For the text-containing cell, return its midpoint in [x, y] coordinate format. 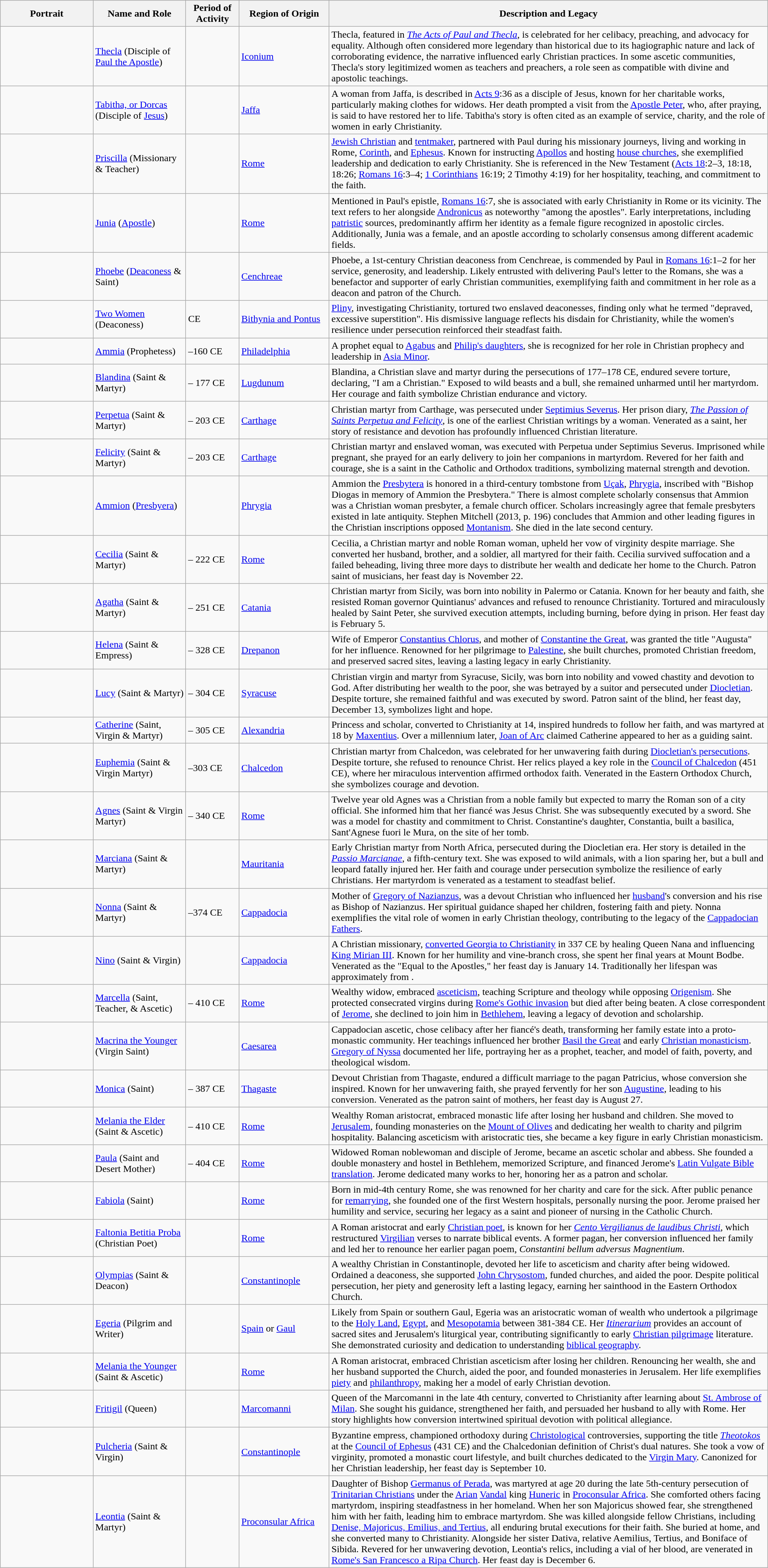
Phoebe (Deaconess & Saint) [139, 276]
Priscilla (Missionary & Teacher) [139, 164]
Mauritania [284, 864]
Blandina (Saint & Martyr) [139, 383]
Jaffa [284, 110]
Fabiola (Saint) [139, 1200]
Faltonia Betitia Proba (Christian Poet) [139, 1238]
Cecilia (Saint & Martyr) [139, 560]
Portrait [47, 14]
Fritigil (Queen) [139, 1409]
Description and Legacy [548, 14]
CE [212, 319]
– 222 CE [212, 560]
Caesarea [284, 1046]
Agnes (Saint & Virgin Martyr) [139, 816]
Junia (Apostle) [139, 223]
Chalcedon [284, 768]
–160 CE [212, 351]
Two Women (Deaconess) [139, 319]
Leontia (Saint & Martyr) [139, 1522]
– 305 CE [212, 731]
– 404 CE [212, 1163]
Macrina the Younger (Virgin Saint) [139, 1046]
Tabitha, or Dorcas (Disciple of Jesus) [139, 110]
Melania the Elder (Saint & Ascetic) [139, 1126]
Spain or Gaul [284, 1329]
Philadelphia [284, 351]
Monica (Saint) [139, 1089]
Melania the Younger (Saint & Ascetic) [139, 1372]
Thecla (Disciple of Paul the Apostle) [139, 56]
Pulcheria (Saint & Virgin) [139, 1451]
Name and Role [139, 14]
Nonna (Saint & Martyr) [139, 912]
Marciana (Saint & Martyr) [139, 864]
Paula (Saint and Desert Mother) [139, 1163]
Agatha (Saint & Martyr) [139, 607]
Alexandria [284, 731]
Felicity (Saint & Martyr) [139, 457]
Thagaste [284, 1089]
Proconsular Africa [284, 1522]
– 328 CE [212, 650]
– 387 CE [212, 1089]
– 177 CE [212, 383]
Catherine (Saint, Virgin & Martyr) [139, 731]
Egeria (Pilgrim and Writer) [139, 1329]
– 304 CE [212, 693]
Euphemia (Saint & Virgin Martyr) [139, 768]
Iconium [284, 56]
Lugdunum [284, 383]
Marcella (Saint, Teacher, & Ascetic) [139, 1003]
–303 CE [212, 768]
Perpetua (Saint & Martyr) [139, 420]
Bithynia and Pontus [284, 319]
Phrygia [284, 505]
Olympias (Saint & Deacon) [139, 1280]
Ammion (Presbyera) [139, 505]
Period of Activity [212, 14]
– 251 CE [212, 607]
Cenchreae [284, 276]
Drepanon [284, 650]
Nino (Saint & Virgin) [139, 961]
Catania [284, 607]
–374 CE [212, 912]
Marcomanni [284, 1409]
Helena (Saint & Empress) [139, 650]
Syracuse [284, 693]
A prophet equal to Agabus and Philip's daughters, she is recognized for her role in Christian prophecy and leadership in Asia Minor. [548, 351]
Lucy (Saint & Martyr) [139, 693]
Region of Origin [284, 14]
– 340 CE [212, 816]
Ammia (Prophetess) [139, 351]
